For the text-containing cell, return its midpoint in [X, Y] coordinate format. 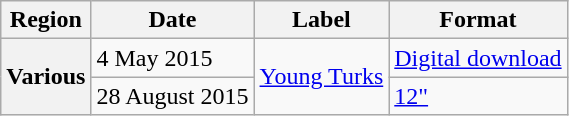
Young Turks [322, 77]
Region [46, 20]
Label [322, 20]
4 May 2015 [172, 58]
Format [478, 20]
12" [478, 96]
Various [46, 77]
28 August 2015 [172, 96]
Digital download [478, 58]
Date [172, 20]
